Find where the given text appears and provide that cell's center as [x, y] coordinate. 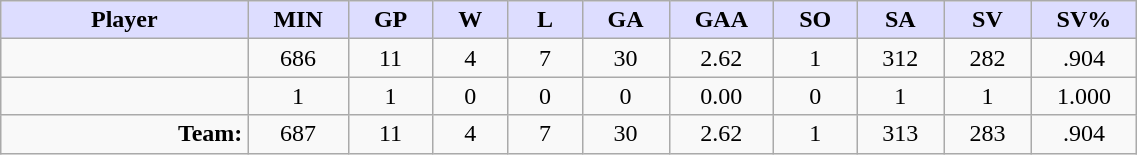
SV% [1084, 20]
312 [900, 58]
GP [390, 20]
MIN [298, 20]
Player [124, 20]
0.00 [721, 96]
SV [988, 20]
283 [988, 134]
SA [900, 20]
GA [626, 20]
W [470, 20]
L [545, 20]
GAA [721, 20]
282 [988, 58]
313 [900, 134]
SO [816, 20]
687 [298, 134]
1.000 [1084, 96]
Team: [124, 134]
686 [298, 58]
